Pinpoint the cell where the given text exists, returning its (x, y) midpoint coordinate. 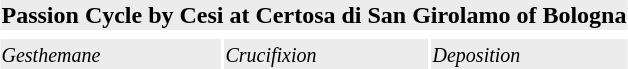
Gesthemane (110, 54)
Crucifixion (326, 54)
Deposition (530, 54)
Passion Cycle by Cesi at Certosa di San Girolamo of Bologna (314, 15)
